Identify which cell holds the provided text, then report its [x, y] central coordinate. 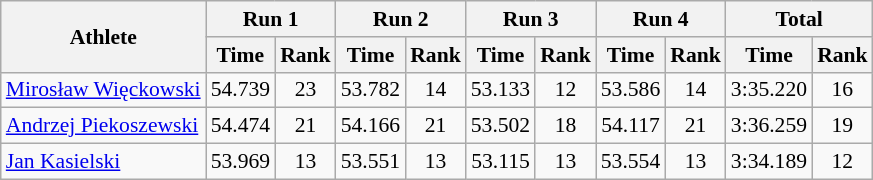
53.554 [630, 162]
Mirosław Więckowski [104, 90]
Total [800, 19]
19 [842, 126]
18 [566, 126]
53.502 [500, 126]
Jan Kasielski [104, 162]
53.586 [630, 90]
Run 2 [401, 19]
23 [306, 90]
54.166 [370, 126]
Run 3 [531, 19]
53.551 [370, 162]
Run 4 [661, 19]
53.782 [370, 90]
3:36.259 [769, 126]
3:34.189 [769, 162]
53.115 [500, 162]
Athlete [104, 36]
16 [842, 90]
Andrzej Piekoszewski [104, 126]
3:35.220 [769, 90]
54.117 [630, 126]
53.969 [240, 162]
53.133 [500, 90]
54.474 [240, 126]
54.739 [240, 90]
Run 1 [271, 19]
